For the text-containing cell, return its midpoint in [x, y] coordinate format. 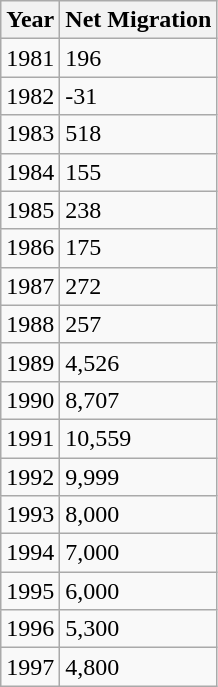
1996 [30, 629]
175 [138, 248]
1987 [30, 286]
6,000 [138, 591]
8,000 [138, 515]
1997 [30, 667]
1983 [30, 134]
1995 [30, 591]
196 [138, 58]
10,559 [138, 438]
1982 [30, 96]
-31 [138, 96]
1991 [30, 438]
1986 [30, 248]
272 [138, 286]
1989 [30, 362]
5,300 [138, 629]
1994 [30, 553]
1984 [30, 172]
7,000 [138, 553]
4,526 [138, 362]
1981 [30, 58]
518 [138, 134]
9,999 [138, 477]
1993 [30, 515]
Net Migration [138, 20]
155 [138, 172]
8,707 [138, 400]
Year [30, 20]
4,800 [138, 667]
1992 [30, 477]
1985 [30, 210]
1988 [30, 324]
1990 [30, 400]
238 [138, 210]
257 [138, 324]
